Locate the cell with the specified text and output its (X, Y) center coordinate. 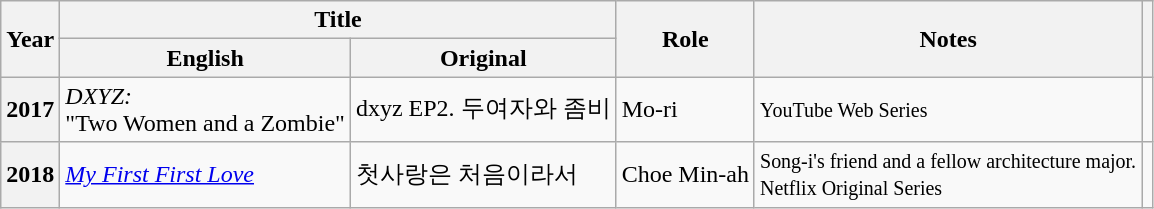
Choe Min-ah (685, 174)
Mo-ri (685, 110)
YouTube Web Series (948, 110)
2017 (30, 110)
Role (685, 39)
Title (338, 20)
dxyz EP2. 두여자와 좀비 (483, 110)
Song-i's friend and a fellow architecture major.Netflix Original Series (948, 174)
Original (483, 58)
2018 (30, 174)
DXYZ:"Two Women and a Zombie" (206, 110)
English (206, 58)
Year (30, 39)
My First First Love (206, 174)
첫사랑은 처음이라서 (483, 174)
Notes (948, 39)
